Search for the cell housing the specified text and yield its (x, y) center coordinate. 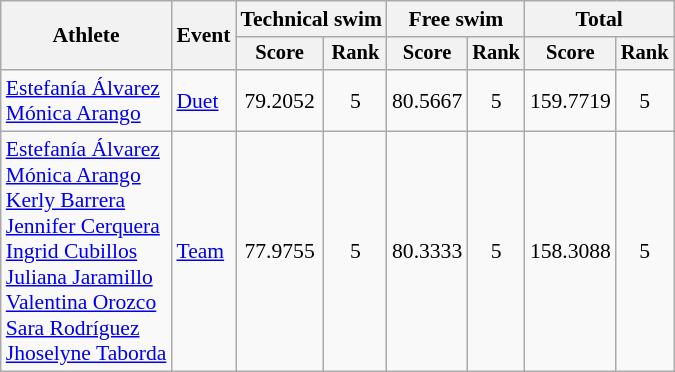
80.5667 (427, 100)
Technical swim (312, 19)
80.3333 (427, 252)
77.9755 (280, 252)
79.2052 (280, 100)
Estefanía ÁlvarezMónica ArangoKerly BarreraJennifer CerqueraIngrid CubillosJuliana JaramilloValentina OrozcoSara RodríguezJhoselyne Taborda (86, 252)
Duet (203, 100)
158.3088 (570, 252)
Athlete (86, 36)
Team (203, 252)
Total (600, 19)
159.7719 (570, 100)
Estefanía ÁlvarezMónica Arango (86, 100)
Event (203, 36)
Free swim (456, 19)
